Detect which cell encompasses the target text, then output its (X, Y) center coordinate. 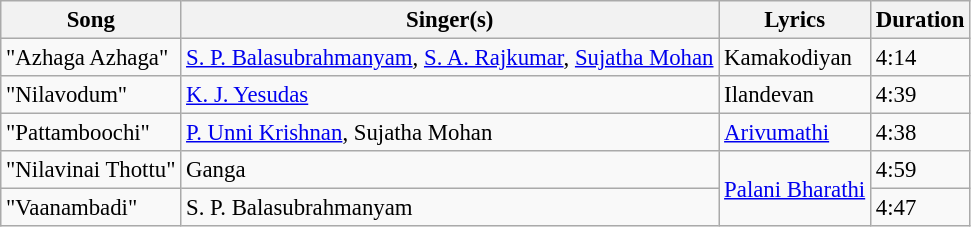
Palani Bharathi (795, 188)
Ganga (450, 170)
P. Unni Krishnan, Sujatha Mohan (450, 133)
"Nilavinai Thottu" (91, 170)
Song (91, 20)
"Azhaga Azhaga" (91, 58)
4:14 (920, 58)
4:47 (920, 208)
Arivumathi (795, 133)
4:39 (920, 95)
S. P. Balasubrahmanyam (450, 208)
Duration (920, 20)
Kamakodiyan (795, 58)
S. P. Balasubrahmanyam, S. A. Rajkumar, Sujatha Mohan (450, 58)
"Pattamboochi" (91, 133)
4:59 (920, 170)
"Nilavodum" (91, 95)
Singer(s) (450, 20)
Ilandevan (795, 95)
K. J. Yesudas (450, 95)
4:38 (920, 133)
"Vaanambadi" (91, 208)
Lyrics (795, 20)
